Scan for the cell matching the given text and deliver its [x, y] coordinate at center. 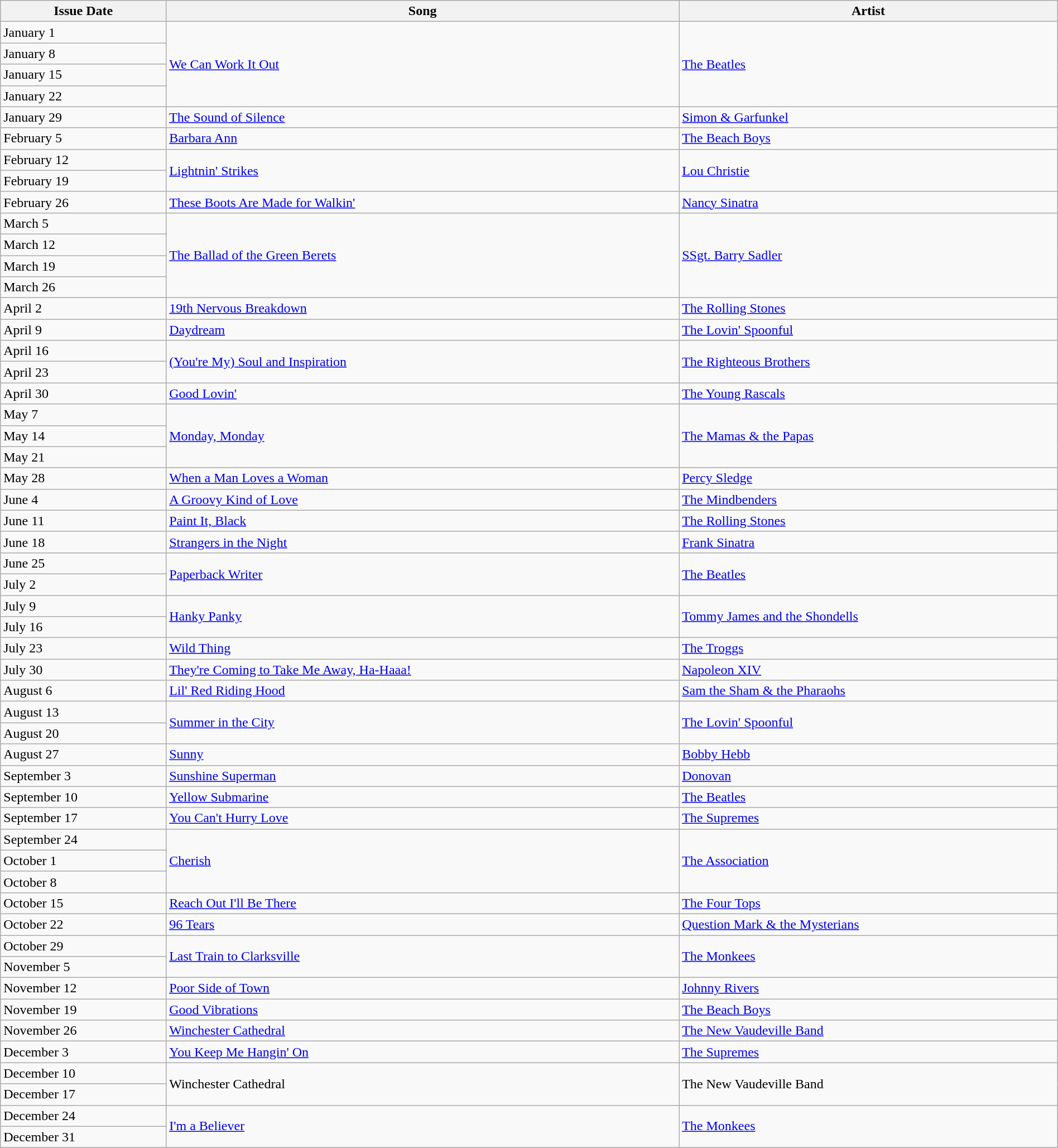
October 8 [84, 882]
We Can Work It Out [423, 64]
Issue Date [84, 11]
Reach Out I'll Be There [423, 903]
Lightnin' Strikes [423, 170]
Paint It, Black [423, 521]
October 15 [84, 903]
February 5 [84, 138]
Donovan [868, 776]
January 22 [84, 96]
They're Coming to Take Me Away, Ha-Haaa! [423, 670]
The Troggs [868, 649]
Sunshine Superman [423, 776]
Lil' Red Riding Hood [423, 691]
The Mindbenders [868, 499]
Daydream [423, 330]
February 12 [84, 160]
October 1 [84, 861]
The Ballad of the Green Berets [423, 255]
Strangers in the Night [423, 542]
June 11 [84, 521]
Napoleon XIV [868, 670]
Sam the Sham & the Pharaohs [868, 691]
Summer in the City [423, 723]
March 19 [84, 266]
July 23 [84, 649]
I'm a Believer [423, 1126]
The Mamas & the Papas [868, 436]
The Righteous Brothers [868, 362]
June 25 [84, 563]
August 13 [84, 712]
May 14 [84, 436]
July 30 [84, 670]
Paperback Writer [423, 574]
August 20 [84, 733]
September 3 [84, 776]
Question Mark & the Mysterians [868, 924]
January 29 [84, 117]
96 Tears [423, 924]
When a Man Loves a Woman [423, 478]
January 1 [84, 32]
August 27 [84, 755]
June 18 [84, 542]
November 19 [84, 1010]
Cherish [423, 861]
SSgt. Barry Sadler [868, 255]
A Groovy Kind of Love [423, 499]
Monday, Monday [423, 436]
Good Lovin' [423, 393]
Artist [868, 11]
November 5 [84, 967]
Simon & Garfunkel [868, 117]
The Association [868, 861]
Johnny Rivers [868, 988]
April 23 [84, 372]
December 17 [84, 1094]
January 15 [84, 75]
Last Train to Clarksville [423, 957]
Wild Thing [423, 649]
December 3 [84, 1052]
July 2 [84, 584]
December 31 [84, 1137]
September 24 [84, 839]
July 9 [84, 606]
April 30 [84, 393]
February 19 [84, 181]
March 12 [84, 244]
Nancy Sinatra [868, 202]
May 7 [84, 415]
July 16 [84, 627]
Percy Sledge [868, 478]
Good Vibrations [423, 1010]
May 28 [84, 478]
Barbara Ann [423, 138]
March 5 [84, 223]
February 26 [84, 202]
Hanky Panky [423, 616]
March 26 [84, 287]
(You're My) Soul and Inspiration [423, 362]
December 10 [84, 1073]
Song [423, 11]
The Young Rascals [868, 393]
You Can't Hurry Love [423, 818]
The Sound of Silence [423, 117]
November 26 [84, 1031]
19th Nervous Breakdown [423, 309]
The Four Tops [868, 903]
August 6 [84, 691]
Lou Christie [868, 170]
June 4 [84, 499]
December 24 [84, 1116]
April 16 [84, 351]
Frank Sinatra [868, 542]
These Boots Are Made for Walkin' [423, 202]
Tommy James and the Shondells [868, 616]
Bobby Hebb [868, 755]
Yellow Submarine [423, 797]
Sunny [423, 755]
April 9 [84, 330]
April 2 [84, 309]
January 8 [84, 54]
October 22 [84, 924]
You Keep Me Hangin' On [423, 1052]
September 17 [84, 818]
May 21 [84, 457]
September 10 [84, 797]
November 12 [84, 988]
October 29 [84, 946]
Poor Side of Town [423, 988]
